Extract the [x, y] coordinate from the center of the cell holding the provided text.  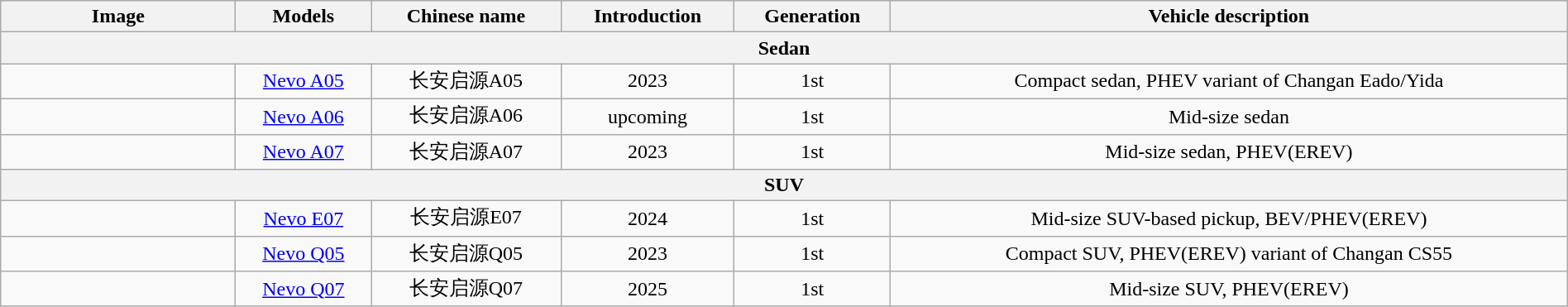
长安启源A06 [466, 116]
长安启源A05 [466, 81]
Mid-size SUV, PHEV(EREV) [1229, 290]
Nevo A05 [304, 81]
Nevo A06 [304, 116]
Nevo A07 [304, 152]
长安启源Q07 [466, 290]
upcoming [648, 116]
Mid-size SUV-based pickup, BEV/PHEV(EREV) [1229, 218]
Chinese name [466, 17]
Image [118, 17]
长安启源A07 [466, 152]
SUV [784, 185]
长安启源Q05 [466, 253]
Compact SUV, PHEV(EREV) variant of Changan CS55 [1229, 253]
Sedan [784, 48]
2025 [648, 290]
Nevo Q05 [304, 253]
长安启源E07 [466, 218]
Mid-size sedan, PHEV(EREV) [1229, 152]
Compact sedan, PHEV variant of Changan Eado/Yida [1229, 81]
Generation [812, 17]
2024 [648, 218]
Mid-size sedan [1229, 116]
Nevo Q07 [304, 290]
Models [304, 17]
Vehicle description [1229, 17]
Introduction [648, 17]
Nevo E07 [304, 218]
